Return [x, y] of the center of cell containing provided text 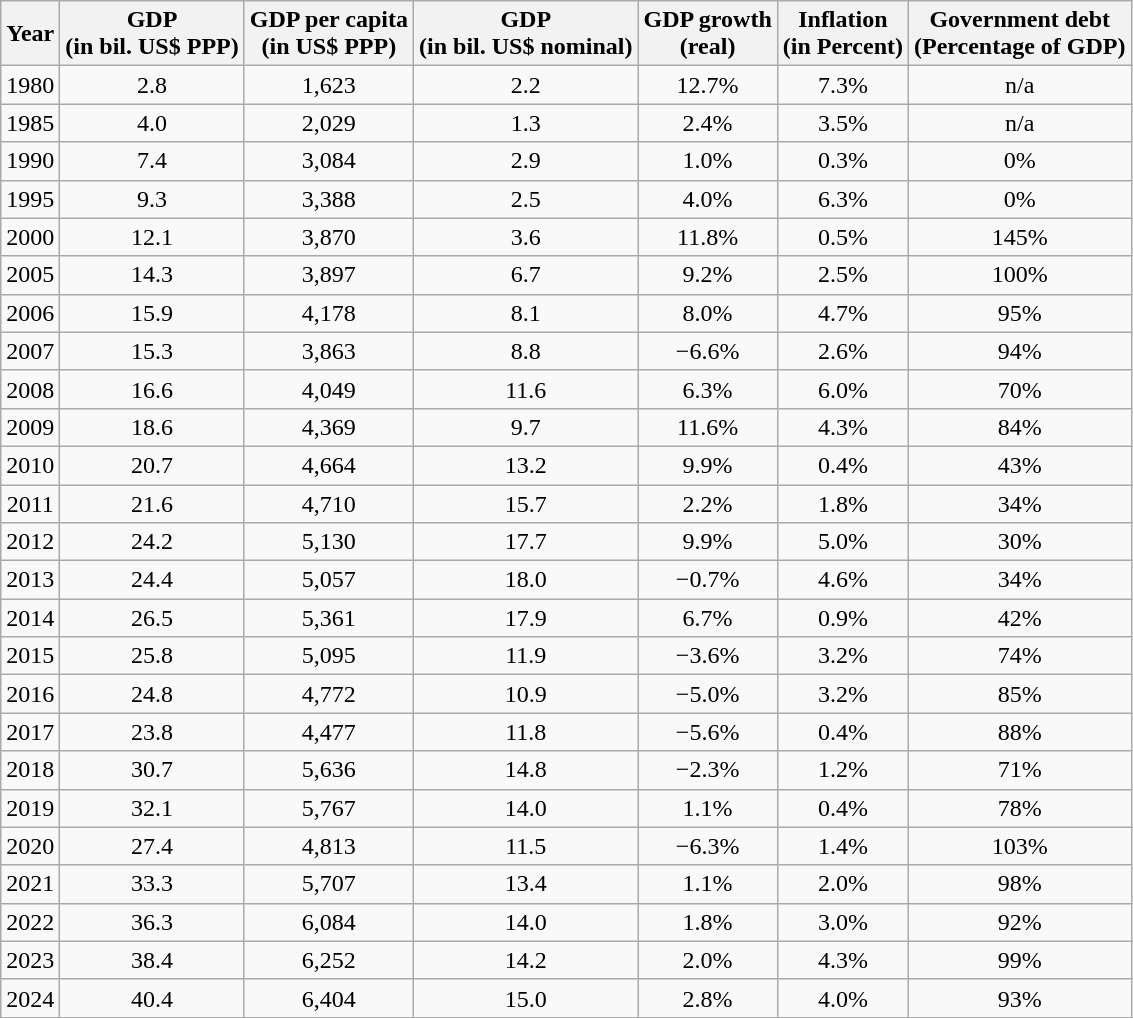
17.7 [526, 542]
40.4 [152, 998]
6,084 [328, 922]
4,664 [328, 465]
85% [1020, 694]
4.0 [152, 123]
2005 [30, 275]
2014 [30, 618]
43% [1020, 465]
26.5 [152, 618]
4.7% [842, 313]
18.0 [526, 580]
103% [1020, 846]
0.3% [842, 161]
1.0% [708, 161]
−3.6% [708, 656]
95% [1020, 313]
24.4 [152, 580]
9.3 [152, 199]
3.6 [526, 237]
Government debt(Percentage of GDP) [1020, 34]
2.2 [526, 85]
11.5 [526, 846]
24.8 [152, 694]
1.3 [526, 123]
2006 [30, 313]
30.7 [152, 770]
33.3 [152, 884]
6.0% [842, 389]
9.7 [526, 427]
2010 [30, 465]
1.4% [842, 846]
36.3 [152, 922]
0.9% [842, 618]
3,863 [328, 351]
2021 [30, 884]
Year [30, 34]
11.8% [708, 237]
2011 [30, 503]
38.4 [152, 960]
2.6% [842, 351]
23.8 [152, 732]
4,772 [328, 694]
1,623 [328, 85]
2024 [30, 998]
GDP growth(real) [708, 34]
20.7 [152, 465]
5.0% [842, 542]
18.6 [152, 427]
1995 [30, 199]
92% [1020, 922]
14.3 [152, 275]
8.1 [526, 313]
16.6 [152, 389]
42% [1020, 618]
−2.3% [708, 770]
GDP per capita(in US$ PPP) [328, 34]
2019 [30, 808]
17.9 [526, 618]
5,361 [328, 618]
11.6 [526, 389]
30% [1020, 542]
100% [1020, 275]
99% [1020, 960]
4,477 [328, 732]
3.5% [842, 123]
5,095 [328, 656]
78% [1020, 808]
−5.0% [708, 694]
GDP(in bil. US$ PPP) [152, 34]
2016 [30, 694]
88% [1020, 732]
14.2 [526, 960]
3,084 [328, 161]
4,178 [328, 313]
5,057 [328, 580]
2.5 [526, 199]
GDP(in bil. US$ nominal) [526, 34]
−6.3% [708, 846]
32.1 [152, 808]
25.8 [152, 656]
4,369 [328, 427]
4.6% [842, 580]
12.1 [152, 237]
Inflation(in Percent) [842, 34]
5,130 [328, 542]
3,870 [328, 237]
2.5% [842, 275]
27.4 [152, 846]
3,897 [328, 275]
11.6% [708, 427]
7.4 [152, 161]
−5.6% [708, 732]
1990 [30, 161]
1980 [30, 85]
15.9 [152, 313]
2.4% [708, 123]
2012 [30, 542]
6.7 [526, 275]
11.8 [526, 732]
2.8% [708, 998]
2007 [30, 351]
11.9 [526, 656]
6,252 [328, 960]
2.9 [526, 161]
5,707 [328, 884]
6,404 [328, 998]
15.7 [526, 503]
70% [1020, 389]
8.8 [526, 351]
2023 [30, 960]
24.2 [152, 542]
10.9 [526, 694]
15.3 [152, 351]
21.6 [152, 503]
5,767 [328, 808]
13.2 [526, 465]
2,029 [328, 123]
94% [1020, 351]
4,049 [328, 389]
4,710 [328, 503]
2020 [30, 846]
84% [1020, 427]
2018 [30, 770]
5,636 [328, 770]
3,388 [328, 199]
2013 [30, 580]
6.7% [708, 618]
9.2% [708, 275]
145% [1020, 237]
2.8 [152, 85]
0.5% [842, 237]
12.7% [708, 85]
14.8 [526, 770]
71% [1020, 770]
2017 [30, 732]
2008 [30, 389]
13.4 [526, 884]
−0.7% [708, 580]
7.3% [842, 85]
15.0 [526, 998]
2022 [30, 922]
1.2% [842, 770]
4,813 [328, 846]
2009 [30, 427]
1985 [30, 123]
74% [1020, 656]
8.0% [708, 313]
2015 [30, 656]
2000 [30, 237]
98% [1020, 884]
3.0% [842, 922]
−6.6% [708, 351]
2.2% [708, 503]
93% [1020, 998]
